Capture the cell that displays the provided text and extract its [x, y] central coordinate. 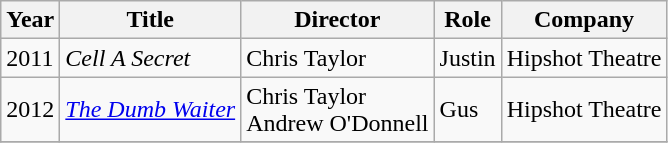
Justin [468, 58]
2011 [30, 58]
The Dumb Waiter [150, 110]
Gus [468, 110]
Chris TaylorAndrew O'Donnell [338, 110]
Chris Taylor [338, 58]
Year [30, 20]
Company [584, 20]
2012 [30, 110]
Director [338, 20]
Role [468, 20]
Cell A Secret [150, 58]
Title [150, 20]
